Return the [X, Y] coordinate for the center point of the cell that contains the specified text.  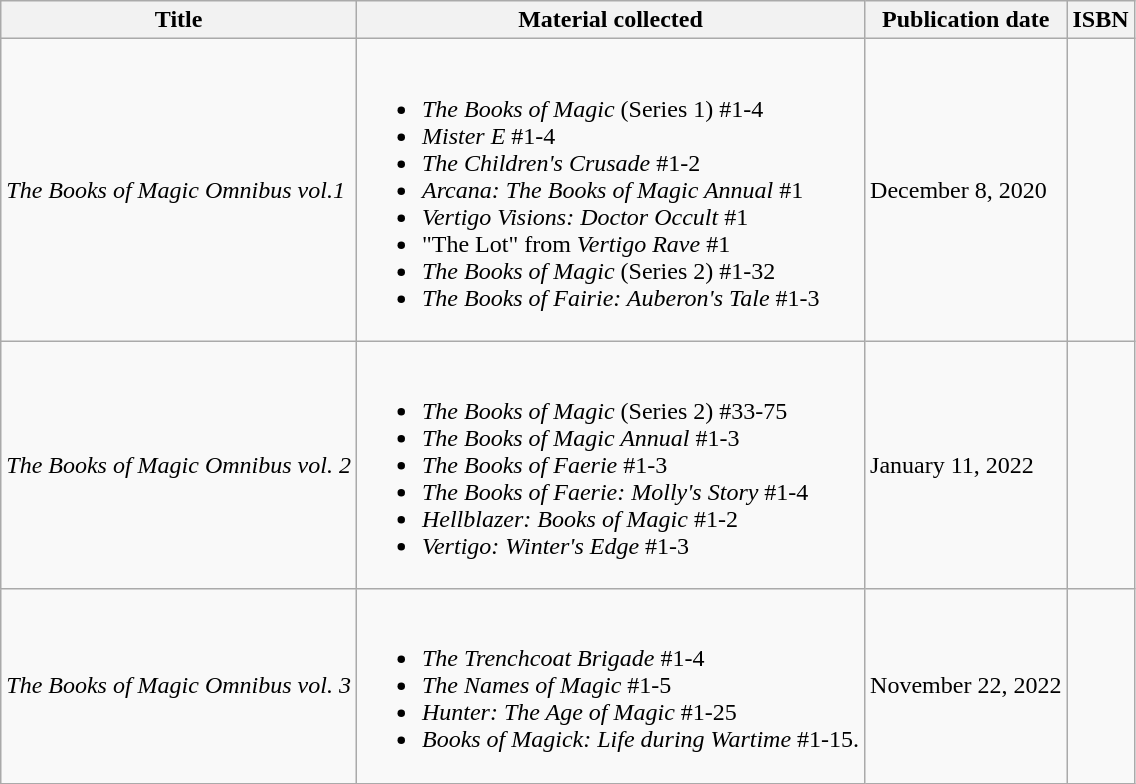
January 11, 2022 [966, 465]
Material collected [610, 20]
The Books of Magic Omnibus vol. 3 [179, 686]
The Books of Magic Omnibus vol. 2 [179, 465]
Publication date [966, 20]
ISBN [1100, 20]
Title [179, 20]
The Books of Magic Omnibus vol.1 [179, 190]
December 8, 2020 [966, 190]
The Trenchcoat Brigade #1-4The Names of Magic #1-5Hunter: The Age of Magic #1-25Books of Magick: Life during Wartime #1-15. [610, 686]
November 22, 2022 [966, 686]
